Pinpoint the cell where the given text exists, returning its (x, y) midpoint coordinate. 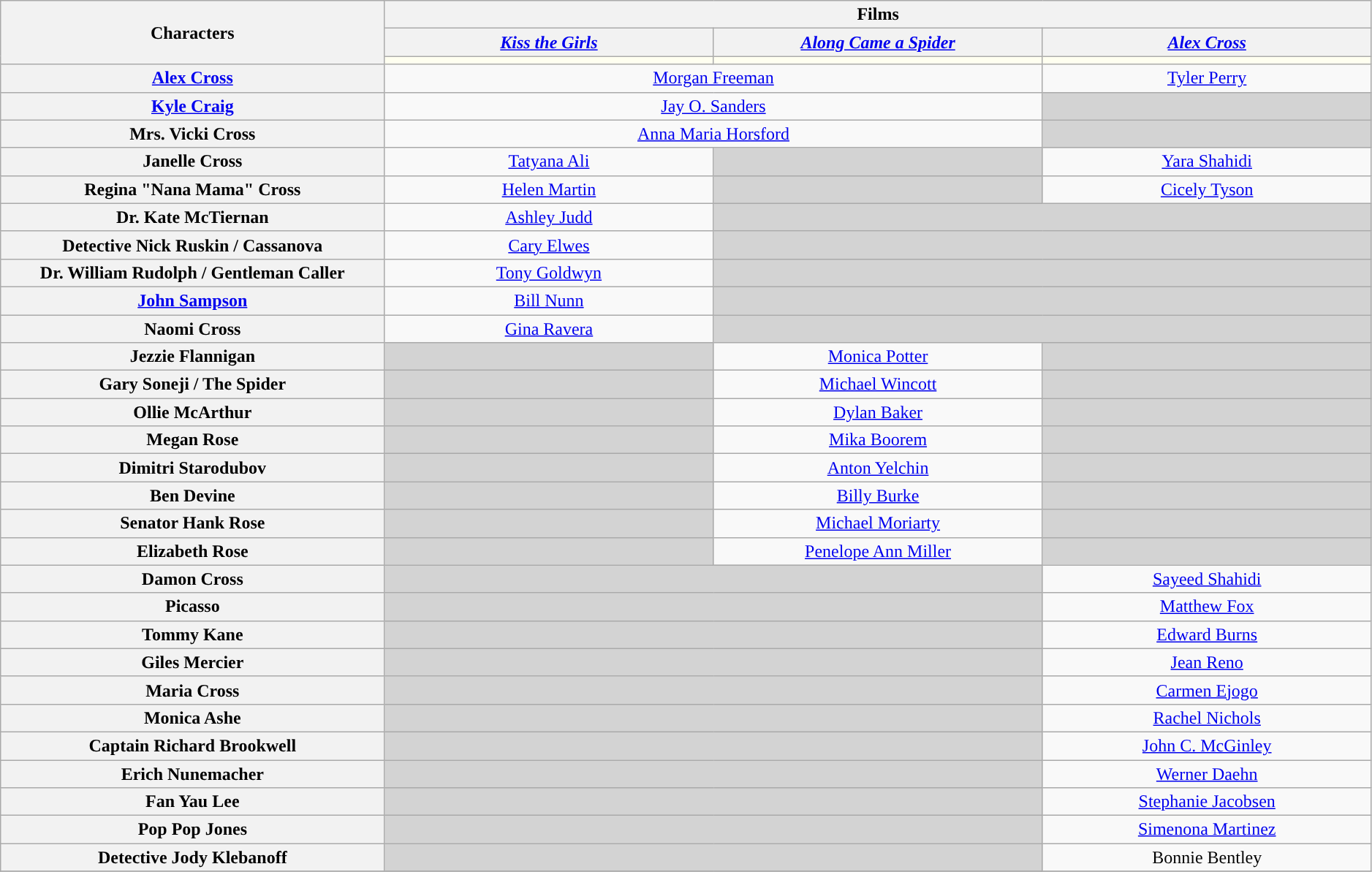
Matthew Fox (1207, 607)
Penelope Ann Miller (878, 551)
Along Came a Spider (878, 42)
Ollie McArthur (193, 412)
Helen Martin (549, 189)
Janelle Cross (193, 162)
Tommy Kane (193, 634)
Senator Hank Rose (193, 523)
Jay O. Sanders (713, 106)
Detective Jody Klebanoff (193, 857)
Mika Boorem (878, 440)
Detective Nick Ruskin / Cassanova (193, 245)
Bill Nunn (549, 300)
Tatyana Ali (549, 162)
Cary Elwes (549, 245)
Regina "Nana Mama" Cross (193, 189)
Maria Cross (193, 690)
Gary Soneji / The Spider (193, 384)
Simenona Martinez (1207, 830)
Naomi Cross (193, 328)
Werner Daehn (1207, 774)
Monica Ashe (193, 718)
Damon Cross (193, 579)
Kyle Craig (193, 106)
Films (878, 15)
John C. McGinley (1207, 746)
Dimitri Starodubov (193, 468)
Jean Reno (1207, 662)
Tony Goldwyn (549, 273)
Carmen Ejogo (1207, 690)
Stephanie Jacobsen (1207, 802)
Tyler Perry (1207, 78)
Ashley Judd (549, 217)
Michael Wincott (878, 384)
Ben Devine (193, 496)
Mrs. Vicki Cross (193, 134)
Pop Pop Jones (193, 830)
Dylan Baker (878, 412)
Gina Ravera (549, 328)
Anton Yelchin (878, 468)
Edward Burns (1207, 634)
Cicely Tyson (1207, 189)
Michael Moriarty (878, 523)
Elizabeth Rose (193, 551)
Morgan Freeman (713, 78)
Billy Burke (878, 496)
Characters (193, 32)
Erich Nunemacher (193, 774)
Captain Richard Brookwell (193, 746)
Dr. Kate McTiernan (193, 217)
Yara Shahidi (1207, 162)
Picasso (193, 607)
Dr. William Rudolph / Gentleman Caller (193, 273)
Fan Yau Lee (193, 802)
John Sampson (193, 300)
Bonnie Bentley (1207, 857)
Anna Maria Horsford (713, 134)
Monica Potter (878, 357)
Giles Mercier (193, 662)
Sayeed Shahidi (1207, 579)
Jezzie Flannigan (193, 357)
Rachel Nichols (1207, 718)
Megan Rose (193, 440)
Kiss the Girls (549, 42)
